Search for the cell housing the specified text and yield its [X, Y] center coordinate. 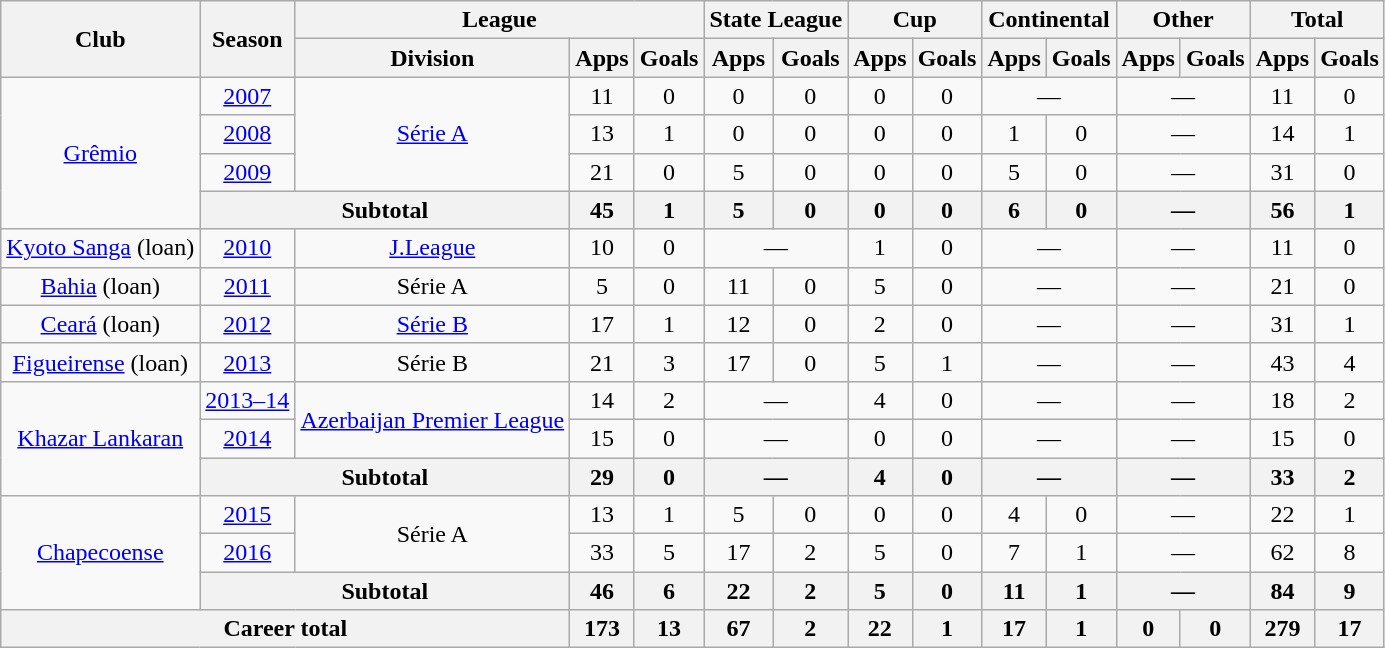
2015 [248, 515]
J.League [432, 248]
2010 [248, 248]
Cup [915, 20]
2007 [248, 96]
43 [1282, 362]
2008 [248, 134]
2016 [248, 553]
56 [1282, 210]
62 [1282, 553]
State League [776, 20]
Figueirense (loan) [100, 362]
45 [602, 210]
Other [1183, 20]
18 [1282, 400]
Club [100, 39]
2014 [248, 438]
Azerbaijan Premier League [432, 419]
8 [1350, 553]
Ceará (loan) [100, 324]
Chapecoense [100, 553]
Season [248, 39]
2013–14 [248, 400]
Division [432, 58]
2013 [248, 362]
League [500, 20]
12 [738, 324]
46 [602, 591]
173 [602, 629]
2009 [248, 172]
279 [1282, 629]
29 [602, 477]
7 [1014, 553]
Continental [1049, 20]
Khazar Lankaran [100, 438]
Total [1317, 20]
9 [1350, 591]
3 [669, 362]
84 [1282, 591]
Bahia (loan) [100, 286]
Grêmio [100, 153]
2012 [248, 324]
10 [602, 248]
Career total [286, 629]
2011 [248, 286]
Kyoto Sanga (loan) [100, 248]
67 [738, 629]
